Identify which cell holds the provided text, then report its (X, Y) central coordinate. 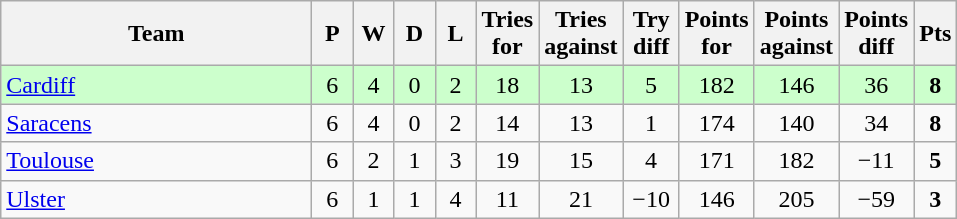
205 (796, 199)
−11 (876, 161)
19 (508, 161)
36 (876, 85)
−59 (876, 199)
Try diff (651, 34)
Points for (716, 34)
Team (156, 34)
Tries for (508, 34)
Points diff (876, 34)
18 (508, 85)
Cardiff (156, 85)
140 (796, 123)
L (456, 34)
34 (876, 123)
P (332, 34)
15 (581, 161)
Points against (796, 34)
21 (581, 199)
11 (508, 199)
171 (716, 161)
W (374, 34)
Toulouse (156, 161)
−10 (651, 199)
174 (716, 123)
14 (508, 123)
Ulster (156, 199)
D (414, 34)
Saracens (156, 123)
Pts (936, 34)
Tries against (581, 34)
